Provide the (X, Y) coordinate of the cell's center where the given text is located.  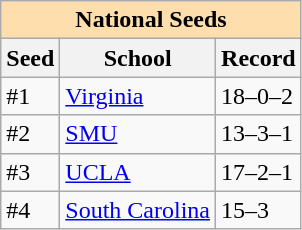
#3 (30, 172)
National Seeds (151, 20)
School (138, 58)
#1 (30, 96)
15–3 (259, 210)
18–0–2 (259, 96)
SMU (138, 134)
#4 (30, 210)
Record (259, 58)
#2 (30, 134)
UCLA (138, 172)
Seed (30, 58)
South Carolina (138, 210)
Virginia (138, 96)
13–3–1 (259, 134)
17–2–1 (259, 172)
